Provide the [X, Y] coordinate of the cell's center where the given text is located.  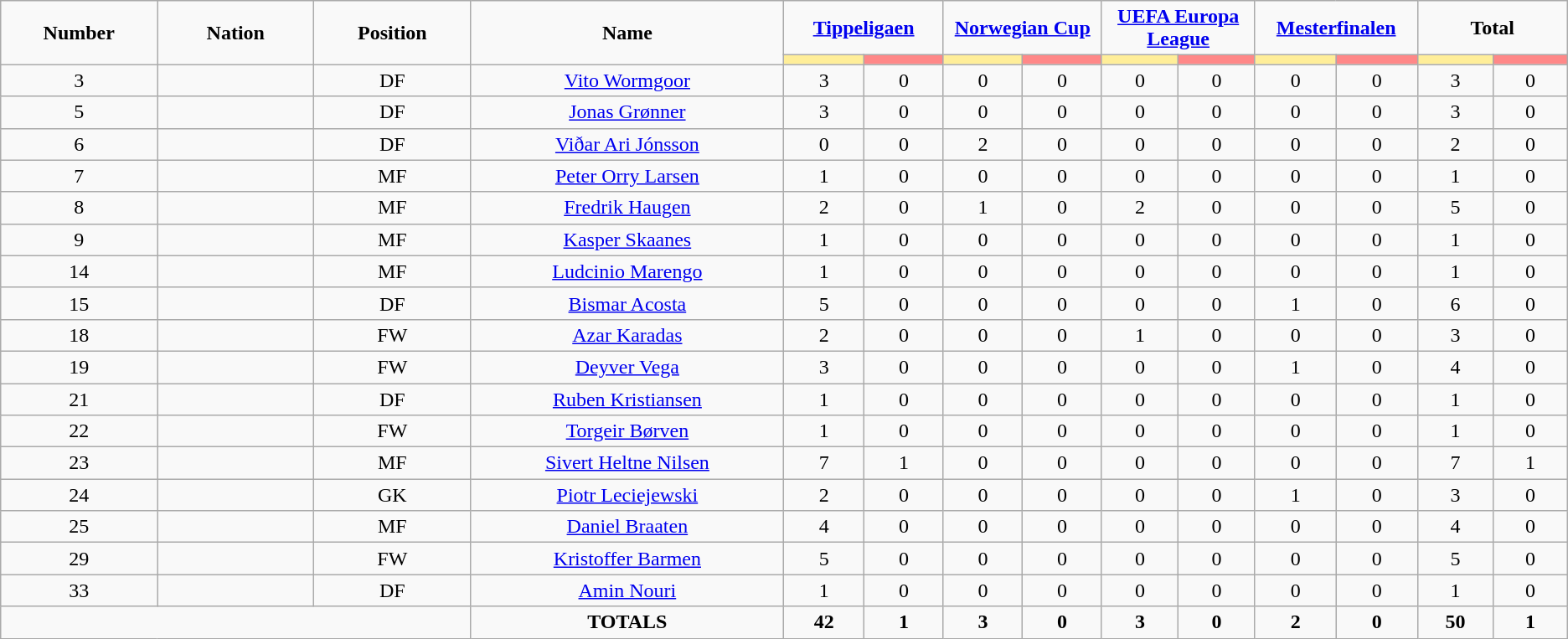
29 [79, 559]
Kristoffer Barmen [627, 559]
Ruben Kristiansen [627, 399]
TOTALS [627, 622]
Fredrik Haugen [627, 208]
Total [1493, 28]
Tippeligaen [864, 28]
Jonas Grønner [627, 112]
Deyver Vega [627, 367]
21 [79, 399]
Viðar Ari Jónsson [627, 144]
19 [79, 367]
Mesterfinalen [1336, 28]
Norwegian Cup [1022, 28]
Ludcinio Marengo [627, 271]
Kasper Skaanes [627, 240]
50 [1455, 622]
33 [79, 590]
18 [79, 335]
9 [79, 240]
8 [79, 208]
Name [627, 33]
Nation [236, 33]
Torgeir Børven [627, 431]
15 [79, 303]
Position [392, 33]
25 [79, 527]
22 [79, 431]
Amin Nouri [627, 590]
42 [824, 622]
Bismar Acosta [627, 303]
Peter Orry Larsen [627, 176]
14 [79, 271]
Vito Wormgoor [627, 80]
Azar Karadas [627, 335]
24 [79, 495]
Daniel Braaten [627, 527]
Sivert Heltne Nilsen [627, 463]
Number [79, 33]
23 [79, 463]
GK [392, 495]
Piotr Leciejewski [627, 495]
UEFA Europa League [1178, 28]
